Scan for the cell matching the given text and deliver its [X, Y] coordinate at center. 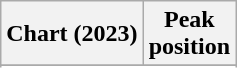
Chart (2023) [72, 34]
Peakposition [189, 34]
